For the text-containing cell, return its midpoint in (X, Y) coordinate format. 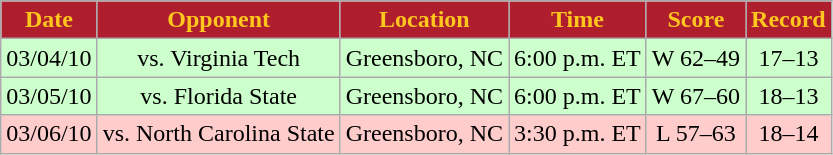
vs. Virginia Tech (218, 58)
vs. North Carolina State (218, 134)
3:30 p.m. ET (578, 134)
Date (49, 20)
W 67–60 (696, 96)
W 62–49 (696, 58)
Record (789, 20)
Opponent (218, 20)
17–13 (789, 58)
Score (696, 20)
03/04/10 (49, 58)
18–13 (789, 96)
L 57–63 (696, 134)
Time (578, 20)
03/05/10 (49, 96)
Location (424, 20)
03/06/10 (49, 134)
vs. Florida State (218, 96)
18–14 (789, 134)
